Provide the (X, Y) coordinate of the cell's center where the given text is located.  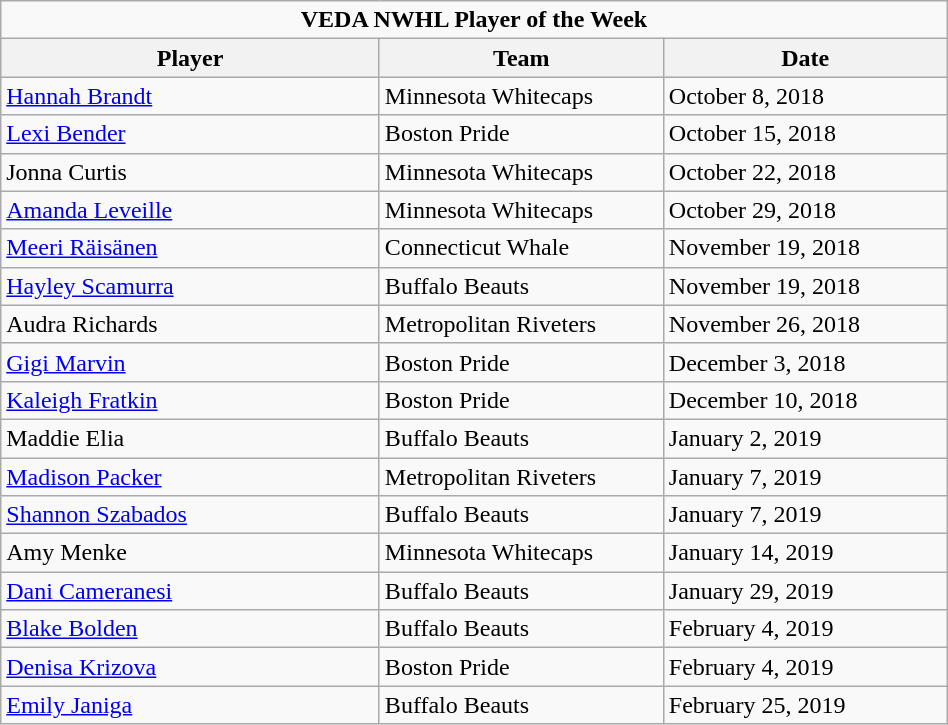
Blake Bolden (190, 629)
Maddie Elia (190, 438)
Date (805, 58)
Kaleigh Fratkin (190, 400)
Jonna Curtis (190, 172)
December 10, 2018 (805, 400)
Madison Packer (190, 477)
Amanda Leveille (190, 210)
Meeri Räisänen (190, 248)
Hayley Scamurra (190, 286)
Amy Menke (190, 553)
Hannah Brandt (190, 96)
VEDA NWHL Player of the Week (474, 20)
December 3, 2018 (805, 362)
Dani Cameranesi (190, 591)
Gigi Marvin (190, 362)
October 22, 2018 (805, 172)
Emily Janiga (190, 705)
Denisa Krizova (190, 667)
Shannon Szabados (190, 515)
January 29, 2019 (805, 591)
Team (521, 58)
Player (190, 58)
Lexi Bender (190, 134)
November 26, 2018 (805, 324)
October 15, 2018 (805, 134)
Audra Richards (190, 324)
January 14, 2019 (805, 553)
January 2, 2019 (805, 438)
Connecticut Whale (521, 248)
October 8, 2018 (805, 96)
October 29, 2018 (805, 210)
February 25, 2019 (805, 705)
